For the text-containing cell, return its midpoint in (x, y) coordinate format. 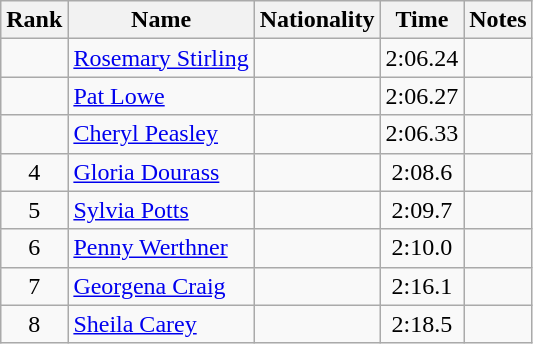
Sheila Carey (161, 324)
2:06.24 (422, 58)
Name (161, 20)
2:16.1 (422, 286)
Pat Lowe (161, 96)
Sylvia Potts (161, 210)
Cheryl Peasley (161, 134)
6 (34, 248)
Gloria Dourass (161, 172)
2:08.6 (422, 172)
2:18.5 (422, 324)
7 (34, 286)
2:06.27 (422, 96)
2:09.7 (422, 210)
Nationality (317, 20)
5 (34, 210)
Rank (34, 20)
2:06.33 (422, 134)
8 (34, 324)
Rosemary Stirling (161, 58)
Penny Werthner (161, 248)
4 (34, 172)
Georgena Craig (161, 286)
Notes (498, 20)
Time (422, 20)
2:10.0 (422, 248)
